Search for the cell housing the specified text and yield its (x, y) center coordinate. 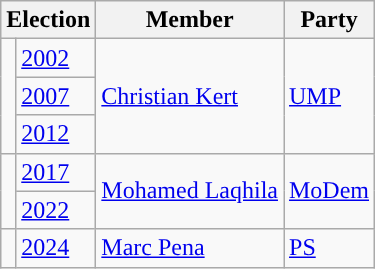
UMP (330, 96)
PS (330, 248)
2022 (56, 210)
2024 (56, 248)
Mohamed Laqhila (190, 191)
Party (330, 20)
Election (48, 20)
2002 (56, 58)
2017 (56, 172)
Christian Kert (190, 96)
Marc Pena (190, 248)
MoDem (330, 191)
2007 (56, 96)
Member (190, 20)
2012 (56, 134)
